Capture the cell that displays the provided text and extract its [x, y] central coordinate. 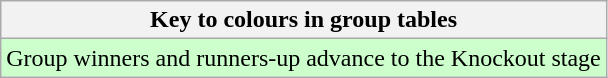
Key to colours in group tables [304, 20]
Group winners and runners-up advance to the Knockout stage [304, 58]
